Extract the (x, y) coordinate from the center of the cell holding the provided text.  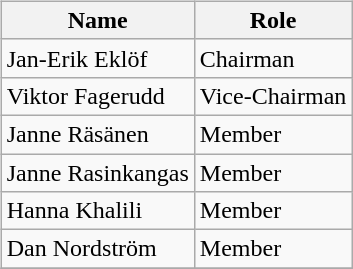
Vice-Chairman (273, 96)
Name (98, 20)
Janne Räsänen (98, 134)
Hanna Khalili (98, 211)
Chairman (273, 58)
Janne Rasinkangas (98, 173)
Dan Nordström (98, 249)
Jan-Erik Eklöf (98, 58)
Viktor Fagerudd (98, 96)
Role (273, 20)
